Provide the [X, Y] coordinate of the cell's center where the given text is located.  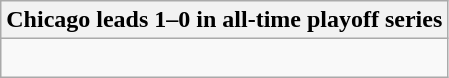
Chicago leads 1–0 in all-time playoff series [224, 20]
